Determine the (X, Y) coordinate at the center of the cell enclosing the given text.  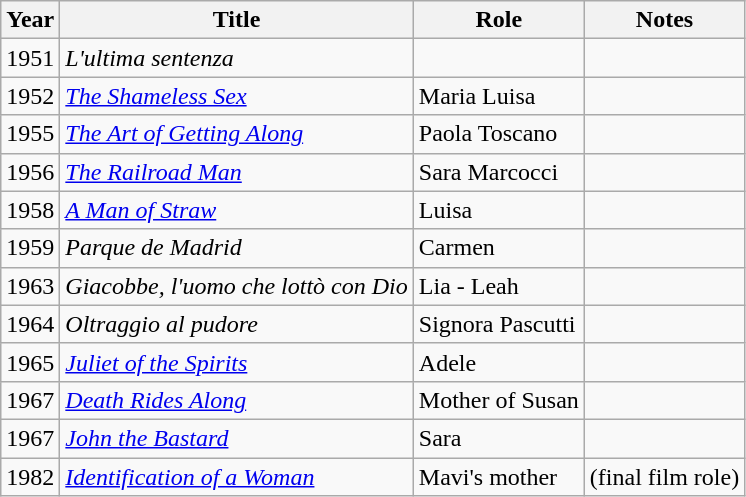
1955 (30, 134)
Sara (498, 438)
(final film role) (664, 477)
1963 (30, 286)
Role (498, 20)
Notes (664, 20)
1952 (30, 96)
Juliet of the Spirits (236, 362)
1982 (30, 477)
The Art of Getting Along (236, 134)
L'ultima sentenza (236, 58)
The Shameless Sex (236, 96)
Parque de Madrid (236, 248)
Lia - Leah (498, 286)
Oltraggio al pudore (236, 324)
Adele (498, 362)
Luisa (498, 210)
Maria Luisa (498, 96)
Death Rides Along (236, 400)
1959 (30, 248)
Mavi's mother (498, 477)
The Railroad Man (236, 172)
Year (30, 20)
1964 (30, 324)
1951 (30, 58)
Sara Marcocci (498, 172)
Carmen (498, 248)
1958 (30, 210)
John the Bastard (236, 438)
Title (236, 20)
Identification of a Woman (236, 477)
Mother of Susan (498, 400)
A Man of Straw (236, 210)
Signora Pascutti (498, 324)
1965 (30, 362)
Giacobbe, l'uomo che lottò con Dio (236, 286)
Paola Toscano (498, 134)
1956 (30, 172)
